Return the (X, Y) coordinate for the center point of the cell that contains the specified text.  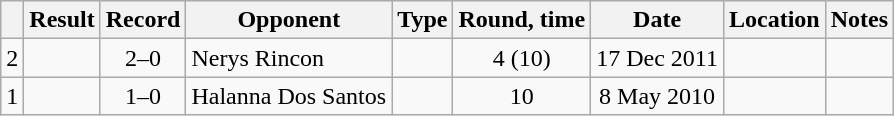
8 May 2010 (658, 96)
Notes (859, 20)
4 (10) (522, 58)
Opponent (289, 20)
Record (143, 20)
Type (422, 20)
10 (522, 96)
2 (12, 58)
Nerys Rincon (289, 58)
Location (774, 20)
2–0 (143, 58)
17 Dec 2011 (658, 58)
1–0 (143, 96)
1 (12, 96)
Halanna Dos Santos (289, 96)
Result (62, 20)
Date (658, 20)
Round, time (522, 20)
